Identify which cell holds the provided text, then report its (X, Y) central coordinate. 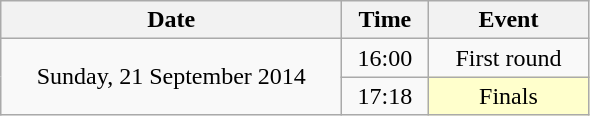
16:00 (385, 58)
17:18 (385, 96)
Finals (508, 96)
Sunday, 21 September 2014 (172, 77)
Date (172, 20)
Event (508, 20)
First round (508, 58)
Time (385, 20)
